Scan for the cell matching the given text and deliver its (X, Y) coordinate at center. 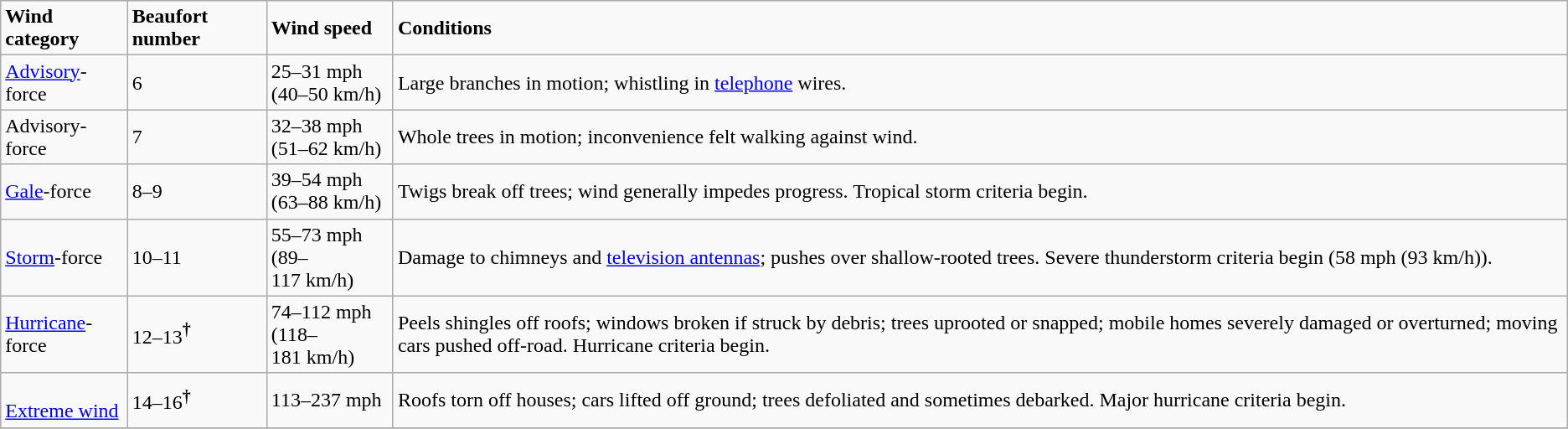
Twigs break off trees; wind generally impedes progress. Tropical storm criteria begin. (980, 191)
Wind category (64, 28)
25–31 mph(40–50 km/h) (330, 82)
7 (197, 137)
Large branches in motion; whistling in telephone wires. (980, 82)
Conditions (980, 28)
113–237 mph (330, 401)
Gale-force (64, 191)
Extreme wind (64, 401)
55–73 mph(89–117 km/h) (330, 257)
6 (197, 82)
Storm-force (64, 257)
14–16† (197, 401)
Damage to chimneys and television antennas; pushes over shallow-rooted trees. Severe thunderstorm criteria begin (58 mph (93 km/h)). (980, 257)
12–13† (197, 334)
Hurricane-force (64, 334)
39–54 mph(63–88 km/h) (330, 191)
Whole trees in motion; inconvenience felt walking against wind. (980, 137)
Wind speed (330, 28)
74–112 mph(118–181 km/h) (330, 334)
Beaufort number (197, 28)
10–11 (197, 257)
Roofs torn off houses; cars lifted off ground; trees defoliated and sometimes debarked. Major hurricane criteria begin. (980, 401)
8–9 (197, 191)
32–38 mph(51–62 km/h) (330, 137)
